Detect which cell encompasses the target text, then output its [X, Y] center coordinate. 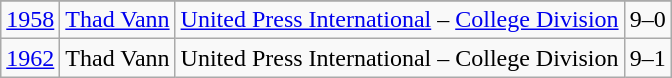
9–1 [648, 58]
9–0 [648, 20]
1958 [30, 20]
1962 [30, 58]
